Return the [X, Y] coordinate for the center point of the cell that contains the specified text.  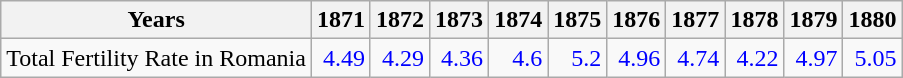
1876 [636, 20]
1875 [578, 20]
4.97 [814, 58]
1874 [518, 20]
1871 [340, 20]
1877 [696, 20]
4.22 [754, 58]
4.36 [460, 58]
4.96 [636, 58]
1879 [814, 20]
4.74 [696, 58]
4.49 [340, 58]
Years [156, 20]
4.29 [400, 58]
4.6 [518, 58]
1880 [872, 20]
Total Fertility Rate in Romania [156, 58]
1872 [400, 20]
5.2 [578, 58]
5.05 [872, 58]
1878 [754, 20]
1873 [460, 20]
